For the text-containing cell, return its midpoint in (x, y) coordinate format. 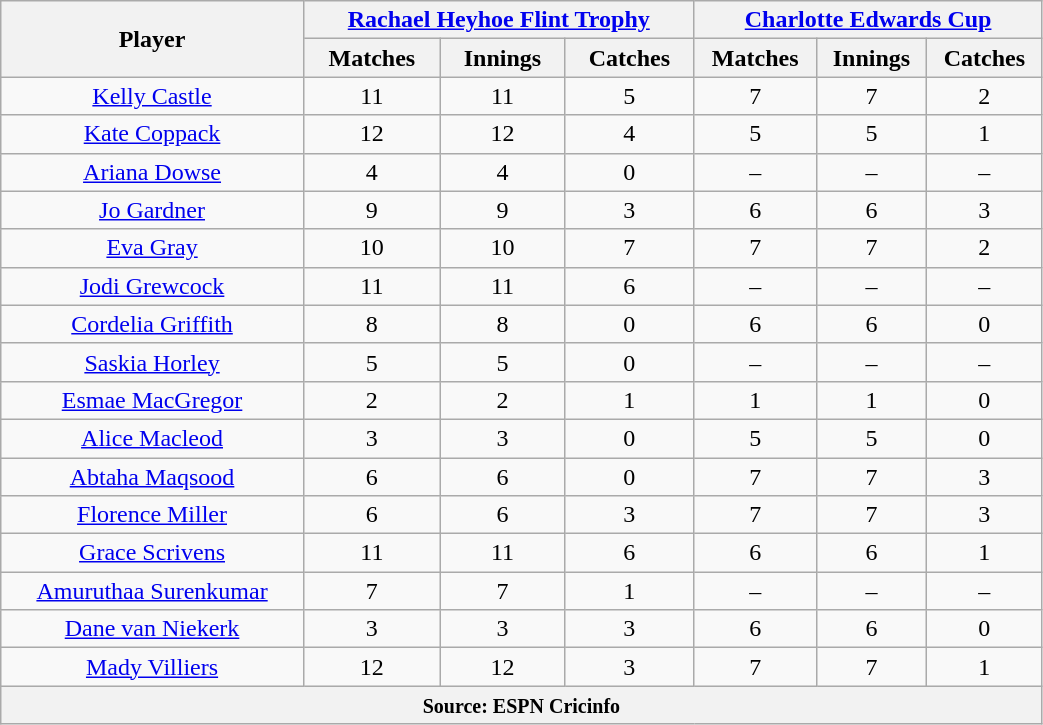
Grace Scrivens (152, 553)
Dane van Niekerk (152, 629)
Cordelia Griffith (152, 324)
Ariana Dowse (152, 172)
Player (152, 39)
Esmae MacGregor (152, 400)
Rachael Heyhoe Flint Trophy (498, 20)
Saskia Horley (152, 362)
Jodi Grewcock (152, 286)
Kate Coppack (152, 134)
Abtaha Maqsood (152, 477)
Charlotte Edwards Cup (868, 20)
Florence Miller (152, 515)
Alice Macleod (152, 438)
Source: ESPN Cricinfo (522, 705)
Kelly Castle (152, 96)
Jo Gardner (152, 210)
Amuruthaa Surenkumar (152, 591)
Mady Villiers (152, 667)
Eva Gray (152, 248)
